Output the [X, Y] coordinate of the center of the cell containing the given text.  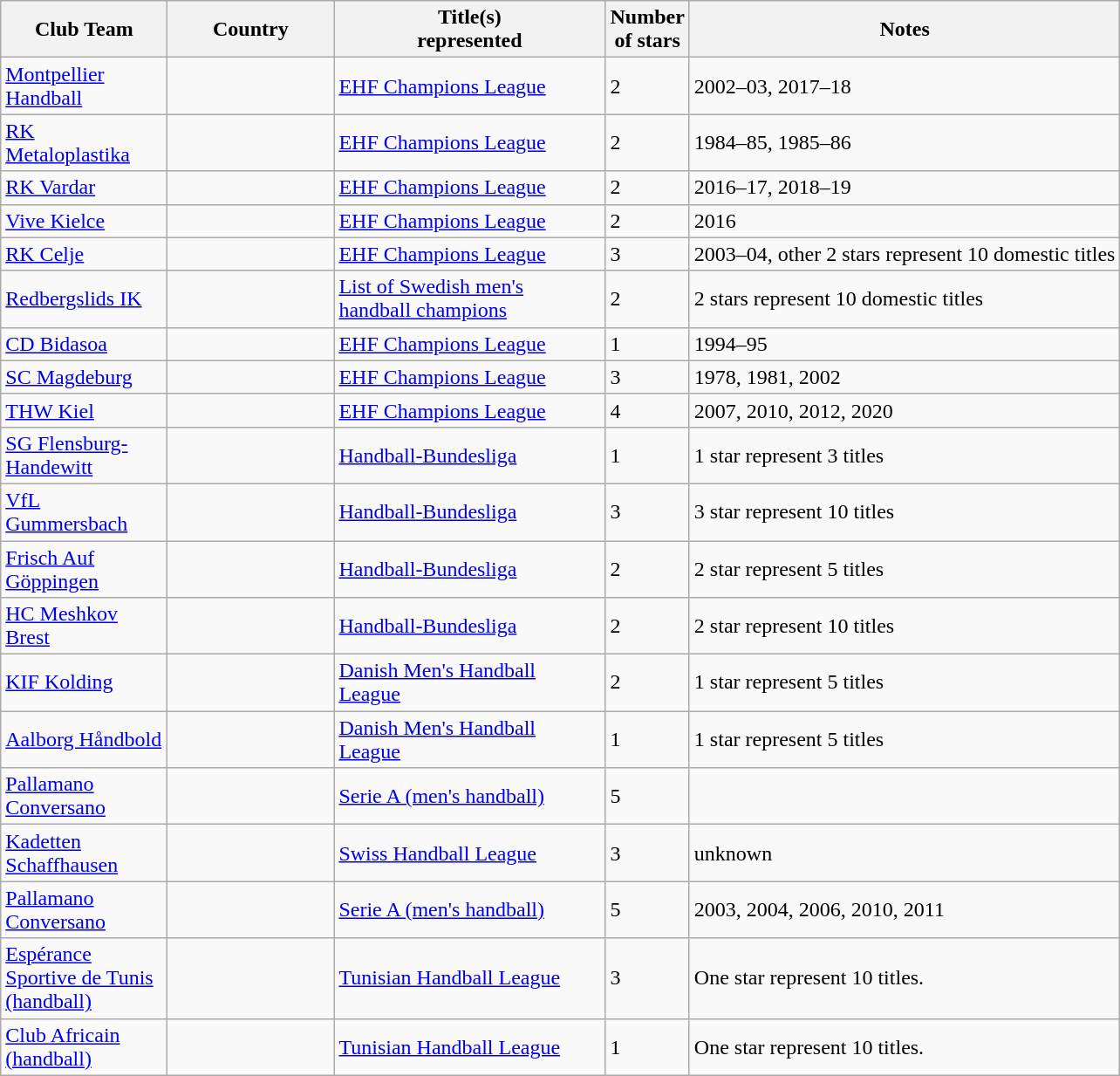
2 stars represent 10 domestic titles [905, 298]
2016–17, 2018–19 [905, 188]
2002–03, 2017–18 [905, 86]
RK Vardar [84, 188]
2 star represent 5 titles [905, 569]
1984–85, 1985–86 [905, 143]
2007, 2010, 2012, 2020 [905, 410]
SG Flensburg-Handewitt [84, 456]
Redbergslids IK [84, 298]
Aalborg Håndbold [84, 740]
List of Swedish men's handball champions [469, 298]
RK Metaloplastika [84, 143]
KIF Kolding [84, 682]
Club Team [84, 30]
2 star represent 10 titles [905, 627]
Title(s)represented [469, 30]
CD Bidasoa [84, 344]
Swiss Handball League [469, 853]
RK Celje [84, 254]
1994–95 [905, 344]
Club Africain (handball) [84, 1047]
2003, 2004, 2006, 2010, 2011 [905, 909]
THW Kiel [84, 410]
Country [251, 30]
Numberof stars [647, 30]
Vive Kielce [84, 221]
1 star represent 3 titles [905, 456]
2016 [905, 221]
VfL Gummersbach [84, 511]
3 star represent 10 titles [905, 511]
Montpellier Handball [84, 86]
4 [647, 410]
Notes [905, 30]
HC Meshkov Brest [84, 627]
SC Magdeburg [84, 377]
Espérance Sportive de Tunis (handball) [84, 978]
unknown [905, 853]
1978, 1981, 2002 [905, 377]
2003–04, other 2 stars represent 10 domestic titles [905, 254]
Frisch Auf Göppingen [84, 569]
Kadetten Schaffhausen [84, 853]
